Provide the [x, y] coordinate of the cell's center where the given text is located.  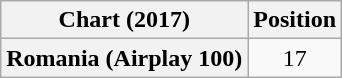
17 [295, 58]
Chart (2017) [124, 20]
Position [295, 20]
Romania (Airplay 100) [124, 58]
